Provide the [X, Y] coordinate of the cell's center where the given text is located.  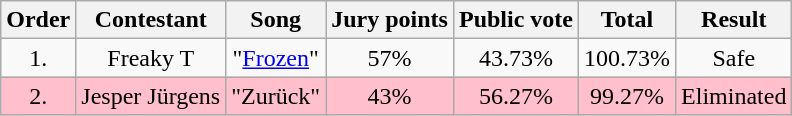
57% [390, 58]
1. [38, 58]
Jury points [390, 20]
99.27% [628, 96]
56.27% [516, 96]
Safe [734, 58]
Total [628, 20]
100.73% [628, 58]
Freaky T [151, 58]
"Zurück" [276, 96]
43.73% [516, 58]
Result [734, 20]
43% [390, 96]
Eliminated [734, 96]
2. [38, 96]
Public vote [516, 20]
Jesper Jürgens [151, 96]
Order [38, 20]
"Frozen" [276, 58]
Contestant [151, 20]
Song [276, 20]
